Find where the given text appears and provide that cell's center as (X, Y) coordinate. 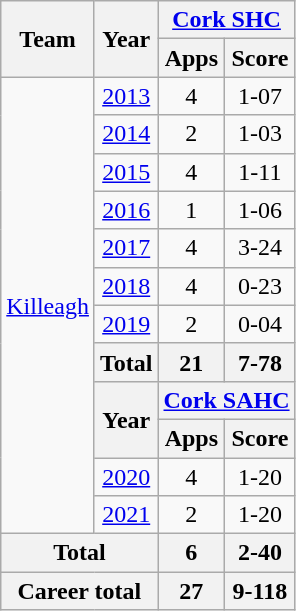
21 (192, 362)
Career total (80, 591)
27 (192, 591)
2016 (126, 210)
2019 (126, 324)
2-40 (260, 553)
Cork SHC (226, 20)
1-06 (260, 210)
2021 (126, 515)
1-03 (260, 134)
2020 (126, 477)
7-78 (260, 362)
Team (48, 39)
1-11 (260, 172)
9-118 (260, 591)
2017 (126, 248)
3-24 (260, 248)
0-23 (260, 286)
0-04 (260, 324)
2015 (126, 172)
2018 (126, 286)
2014 (126, 134)
2013 (126, 96)
6 (192, 553)
1 (192, 210)
Cork SAHC (226, 400)
1-07 (260, 96)
Killeagh (48, 306)
